Find where the given text appears and provide that cell's center as [X, Y] coordinate. 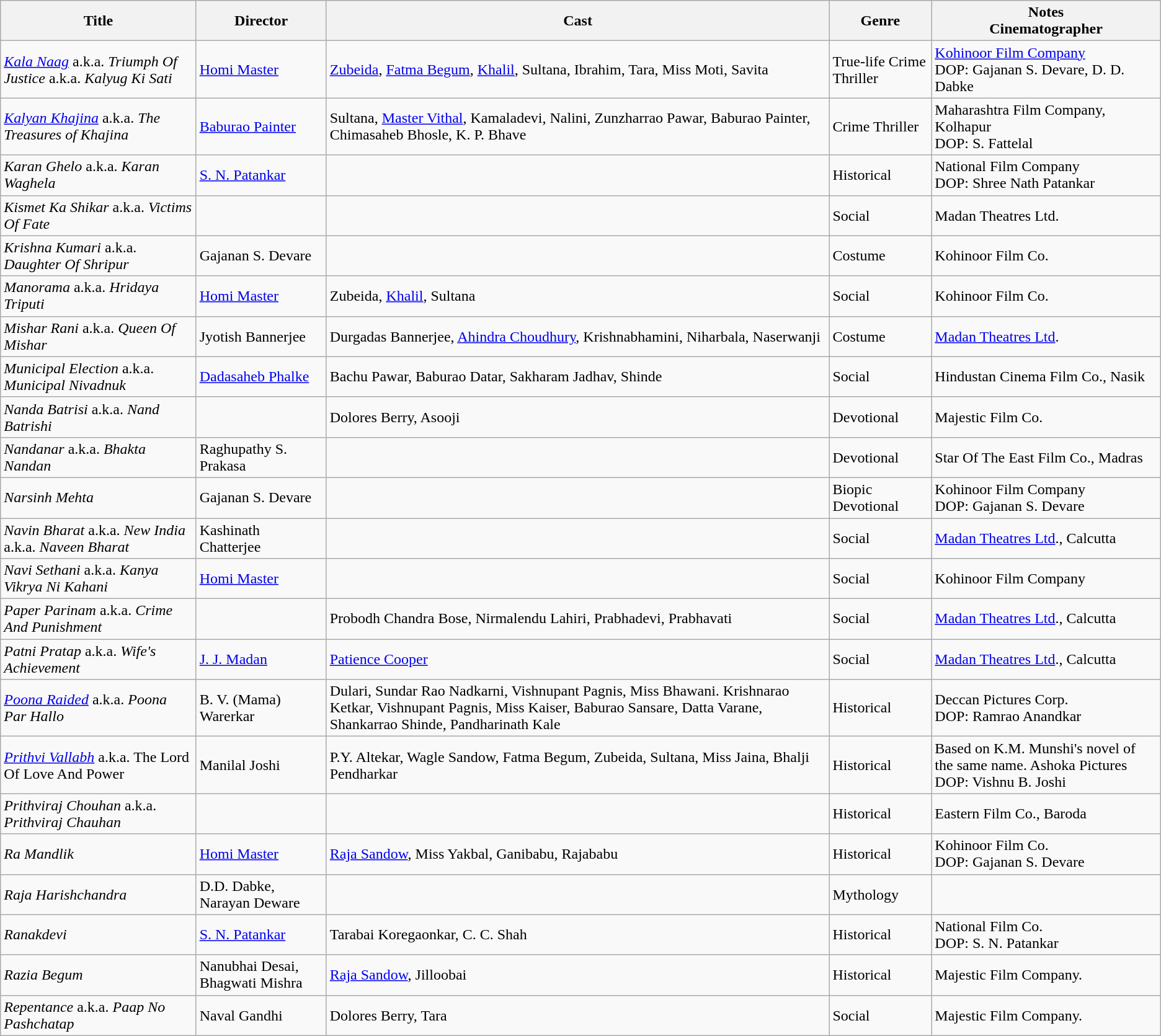
Ranakdevi [98, 935]
Razia Begum [98, 975]
Raghupathy S. Prakasa [261, 458]
Kalyan Khajina a.k.a. The Treasures of Khajina [98, 126]
Tarabai Koregaonkar, C. C. Shah [578, 935]
Dolores Berry, Tara [578, 1016]
Narsinh Mehta [98, 497]
Dadasaheb Phalke [261, 377]
Probodh Chandra Bose, Nirmalendu Lahiri, Prabhadevi, Prabhavati [578, 619]
Hindustan Cinema Film Co., Nasik [1046, 377]
Raja Sandow, Jilloobai [578, 975]
Kohinoor Film Co.DOP: Gajanan S. Devare [1046, 854]
Manorama a.k.a. Hridaya Triputi [98, 296]
Kismet Ka Shikar a.k.a. Victims Of Fate [98, 216]
Genre [881, 21]
P.Y. Altekar, Wagle Sandow, Fatma Begum, Zubeida, Sultana, Miss Jaina, Bhalji Pendharkar [578, 765]
Director [261, 21]
Crime Thriller [881, 126]
Nandanar a.k.a. Bhakta Nandan [98, 458]
J. J. Madan [261, 660]
Manilal Joshi [261, 765]
Patni Pratap a.k.a. Wife's Achievement [98, 660]
Durgadas Bannerjee, Ahindra Choudhury, Krishnabhamini, Niharbala, Naserwanji [578, 336]
Ra Mandlik [98, 854]
Paper Parinam a.k.a. Crime And Punishment [98, 619]
Prithviraj Chouhan a.k.a. Prithviraj Chauhan [98, 813]
Mishar Rani a.k.a. Queen Of Mishar [98, 336]
D.D. Dabke, Narayan Deware [261, 894]
Maharashtra Film Company, KolhapurDOP: S. Fattelal [1046, 126]
National Film CompanyDOP: Shree Nath Patankar [1046, 175]
Navi Sethani a.k.a. Kanya Vikrya Ni Kahani [98, 579]
Nanubhai Desai, Bhagwati Mishra [261, 975]
Star Of The East Film Co., Madras [1046, 458]
Zubeida, Fatma Begum, Khalil, Sultana, Ibrahim, Tara, Miss Moti, Savita [578, 69]
National Film Co.DOP: S. N. Patankar [1046, 935]
Kala Naag a.k.a. Triumph Of Justice a.k.a. Kalyug Ki Sati [98, 69]
Zubeida, Khalil, Sultana [578, 296]
Eastern Film Co., Baroda [1046, 813]
Bachu Pawar, Baburao Datar, Sakharam Jadhav, Shinde [578, 377]
Karan Ghelo a.k.a. Karan Waghela [98, 175]
Nanda Batrisi a.k.a. Nand Batrishi [98, 417]
Naval Gandhi [261, 1016]
Municipal Election a.k.a. Municipal Nivadnuk [98, 377]
Jyotish Bannerjee [261, 336]
Kohinoor Film Company [1046, 579]
Mythology [881, 894]
Kohinoor Film CompanyDOP: Gajanan S. Devare [1046, 497]
Prithvi Vallabh a.k.a. The Lord Of Love And Power [98, 765]
Deccan Pictures Corp.DOP: Ramrao Anandkar [1046, 708]
Kohinoor Film CompanyDOP: Gajanan S. Devare, D. D. Dabke [1046, 69]
Raja Harishchandra [98, 894]
Raja Sandow, Miss Yakbal, Ganibabu, Rajababu [578, 854]
Title [98, 21]
Dolores Berry, Asooji [578, 417]
Kashinath Chatterjee [261, 538]
Krishna Kumari a.k.a. Daughter Of Shripur [98, 255]
Navin Bharat a.k.a. New India a.k.a. Naveen Bharat [98, 538]
B. V. (Mama) Warerkar [261, 708]
Sultana, Master Vithal, Kamaladevi, Nalini, Zunzharrao Pawar, Baburao Painter, Chimasaheb Bhosle, K. P. Bhave [578, 126]
Patience Cooper [578, 660]
Majestic Film Co. [1046, 417]
Baburao Painter [261, 126]
Poona Raided a.k.a. Poona Par Hallo [98, 708]
Biopic Devotional [881, 497]
Cast [578, 21]
True-life Crime Thriller [881, 69]
NotesCinematographer [1046, 21]
Based on K.M. Munshi's novel of the same name. Ashoka PicturesDOP: Vishnu B. Joshi [1046, 765]
Repentance a.k.a. Paap No Pashchatap [98, 1016]
